Scan for the cell matching the given text and deliver its (x, y) coordinate at center. 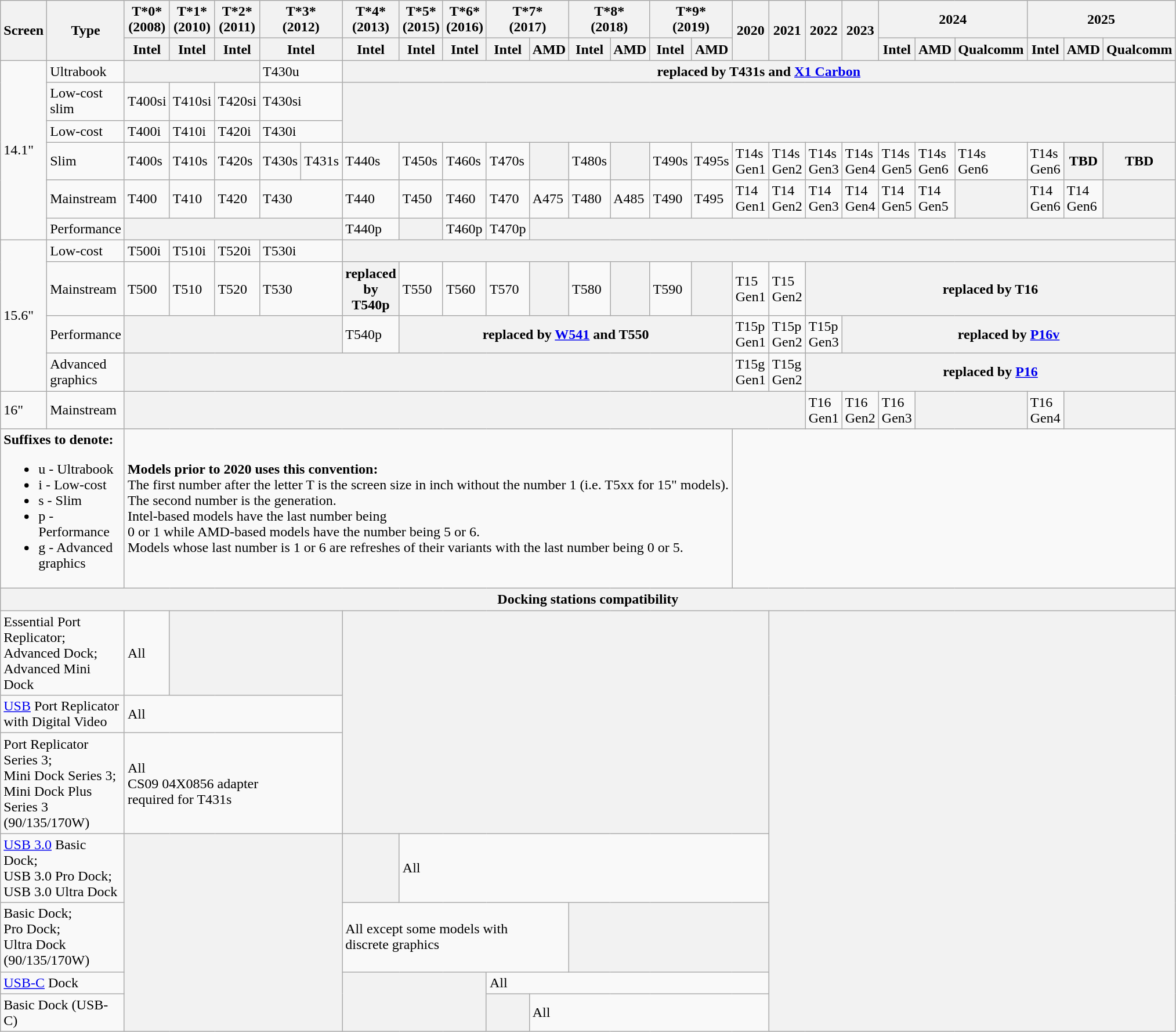
T*6*(2016) (464, 20)
replacedby T540p (371, 288)
T530i (301, 251)
T14sGen1 (751, 161)
Essential Port Replicator;Advanced Dock;Advanced Mini Dock (63, 653)
Port Replicator Series 3;Mini Dock Series 3;Mini Dock Plus Series 3 (90/135/170W) (63, 784)
T16Gen2 (860, 410)
T431s (321, 161)
T560 (464, 288)
All except some models withdiscrete graphics (456, 937)
A475 (549, 199)
replaced by P16v (1008, 334)
2023 (860, 30)
T*8*(2018) (609, 20)
A485 (630, 199)
T15pGen2 (787, 334)
replaced by T16 (990, 288)
15.6" (24, 315)
2021 (787, 30)
USB 3.0 Basic Dock;USB 3.0 Pro Dock;USB 3.0 Ultra Dock (63, 868)
T400si (147, 101)
T470p (508, 229)
2020 (751, 30)
T*2*(2011) (237, 20)
T430s (281, 161)
T*0*(2008) (147, 20)
T590 (671, 288)
T*4*(2013) (371, 20)
T420si (237, 101)
Low-cost slim (86, 101)
T500 (147, 288)
T400i (147, 131)
T*9*(2019) (691, 20)
T420i (237, 131)
T*3*(2012) (301, 20)
T460 (464, 199)
T550 (421, 288)
AllCS09 04X0856 adapterrequired for T431s (233, 784)
replaced by T431s and X1 Carbon (759, 71)
Suffixes to denote:u - Ultrabooki - Low-costs - Slimp - Performanceg - Advanced graphics (63, 508)
T14sGen5 (897, 161)
Screen (24, 30)
T*7*(2017) (527, 20)
T500i (147, 251)
T15gGen2 (787, 371)
T410s (192, 161)
replaced by W541 and T550 (566, 334)
T510 (192, 288)
T530 (301, 288)
T495s (711, 161)
T480 (589, 199)
T460s (464, 161)
USB Port Replicator with Digital Video (63, 714)
T440s (371, 161)
T410i (192, 131)
Docking stations compatibility (588, 600)
T420s (237, 161)
T490 (671, 199)
USB-C Dock (63, 983)
T14Gen4 (860, 199)
T14sGen3 (824, 161)
T14Gen1 (751, 199)
T16Gen3 (897, 410)
T*1*(2010) (192, 20)
T*5*(2015) (421, 20)
Basic Dock;Pro Dock;Ultra Dock (90/135/170W) (63, 937)
2022 (824, 30)
T470 (508, 199)
Advanced graphics (86, 371)
T440p (371, 229)
T520i (237, 251)
T580 (589, 288)
T15gGen1 (751, 371)
T570 (508, 288)
T400 (147, 199)
T470s (508, 161)
T15Gen1 (751, 288)
2025 (1101, 20)
T430u (301, 71)
Slim (86, 161)
Type (86, 30)
T15pGen1 (751, 334)
T14Gen2 (787, 199)
T400s (147, 161)
T540p (371, 334)
replaced by P16 (990, 371)
T420 (237, 199)
T520 (237, 288)
T430si (301, 101)
2024 (953, 20)
T14Gen3 (824, 199)
14.1" (24, 150)
T450 (421, 199)
Basic Dock (USB-C) (63, 1012)
T460p (464, 229)
T430 (301, 199)
T510i (192, 251)
T14sGen2 (787, 161)
T490s (671, 161)
T450s (421, 161)
T410si (192, 101)
T15pGen3 (824, 334)
T480s (589, 161)
T495 (711, 199)
T14sGen4 (860, 161)
T440 (371, 199)
Ultrabook (86, 71)
T16Gen1 (824, 410)
T410 (192, 199)
T430i (301, 131)
T16Gen4 (1045, 410)
16" (24, 410)
T15Gen2 (787, 288)
